Search for the cell housing the specified text and yield its (x, y) center coordinate. 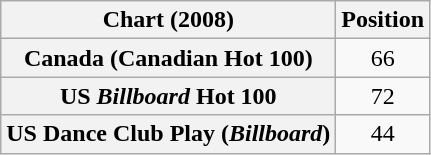
72 (383, 96)
Position (383, 20)
44 (383, 134)
66 (383, 58)
Canada (Canadian Hot 100) (168, 58)
Chart (2008) (168, 20)
US Dance Club Play (Billboard) (168, 134)
US Billboard Hot 100 (168, 96)
